Provide the (x, y) coordinate of the cell's center where the given text is located.  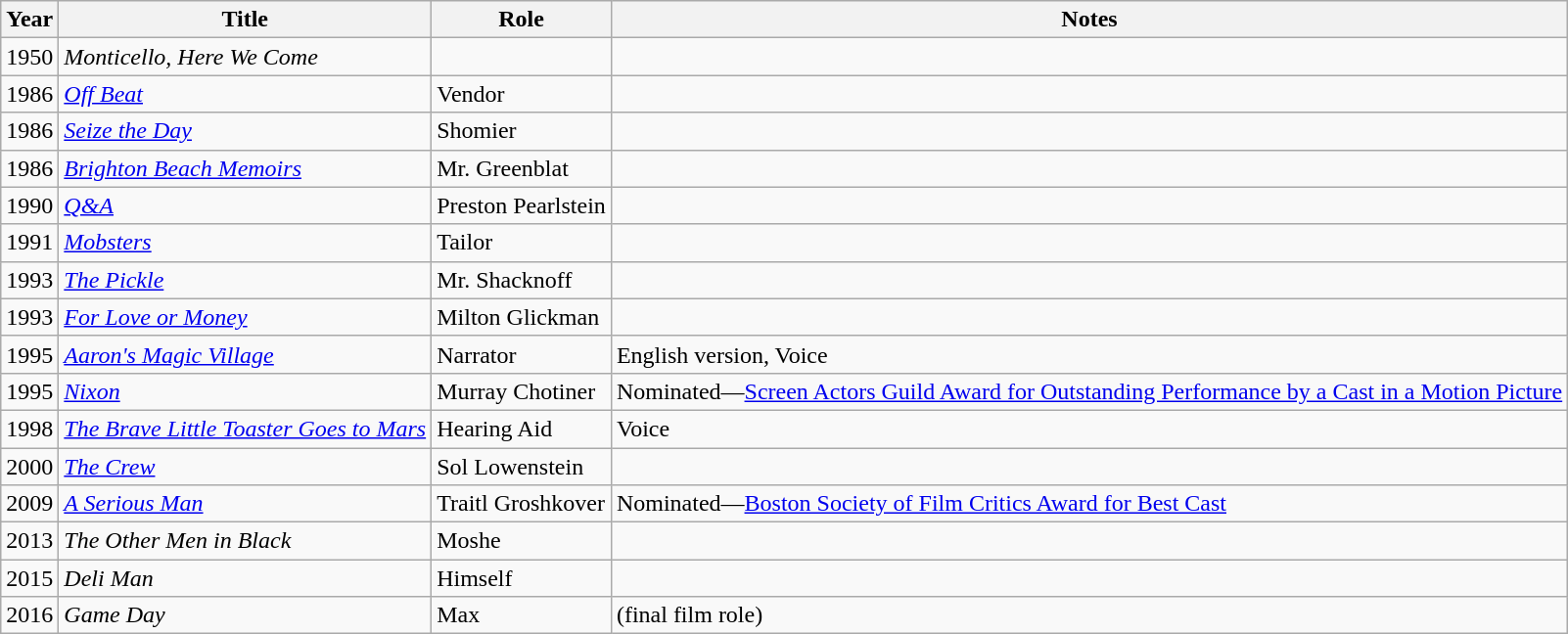
Nixon (245, 391)
Traitl Groshkover (522, 504)
Tailor (522, 243)
2000 (29, 467)
2015 (29, 578)
Role (522, 20)
Year (29, 20)
2013 (29, 541)
Preston Pearlstein (522, 205)
Voice (1088, 429)
Nominated—Screen Actors Guild Award for Outstanding Performance by a Cast in a Motion Picture (1088, 391)
The Brave Little Toaster Goes to Mars (245, 429)
Narrator (522, 354)
1998 (29, 429)
The Crew (245, 467)
Milton Glickman (522, 317)
The Other Men in Black (245, 541)
Notes (1088, 20)
The Pickle (245, 280)
Max (522, 615)
Shomier (522, 131)
Himself (522, 578)
Deli Man (245, 578)
Vendor (522, 94)
(final film role) (1088, 615)
Off Beat (245, 94)
Hearing Aid (522, 429)
English version, Voice (1088, 354)
A Serious Man (245, 504)
1991 (29, 243)
Seize the Day (245, 131)
Nominated—Boston Society of Film Critics Award for Best Cast (1088, 504)
Aaron's Magic Village (245, 354)
2016 (29, 615)
Game Day (245, 615)
1950 (29, 57)
Moshe (522, 541)
Title (245, 20)
Mr. Shacknoff (522, 280)
1990 (29, 205)
Mr. Greenblat (522, 168)
Mobsters (245, 243)
Q&A (245, 205)
For Love or Money (245, 317)
Murray Chotiner (522, 391)
Monticello, Here We Come (245, 57)
2009 (29, 504)
Brighton Beach Memoirs (245, 168)
Sol Lowenstein (522, 467)
